Output the [x, y] coordinate of the center of the cell containing the given text.  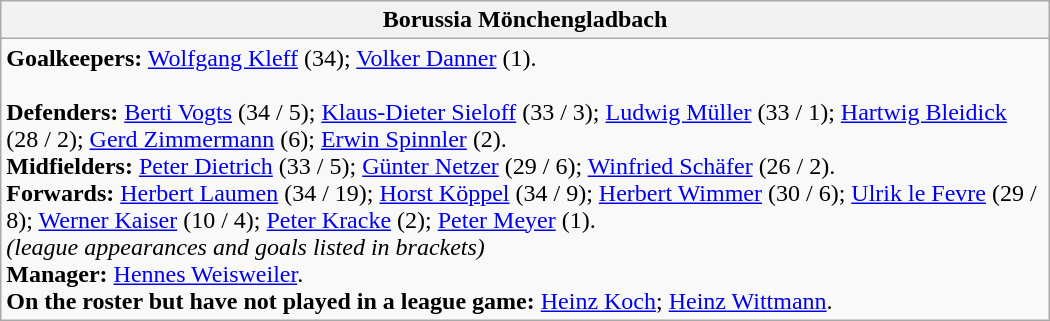
Borussia Mönchengladbach [525, 20]
